Identify which cell holds the provided text, then report its [x, y] central coordinate. 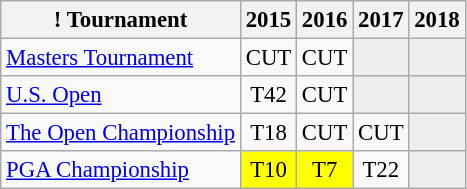
T10 [268, 170]
2017 [381, 20]
T42 [268, 95]
2016 [325, 20]
T18 [268, 133]
PGA Championship [121, 170]
2015 [268, 20]
The Open Championship [121, 133]
Masters Tournament [121, 58]
2018 [437, 20]
T22 [381, 170]
T7 [325, 170]
! Tournament [121, 20]
U.S. Open [121, 95]
